Extract the [x, y] coordinate from the center of the cell holding the provided text.  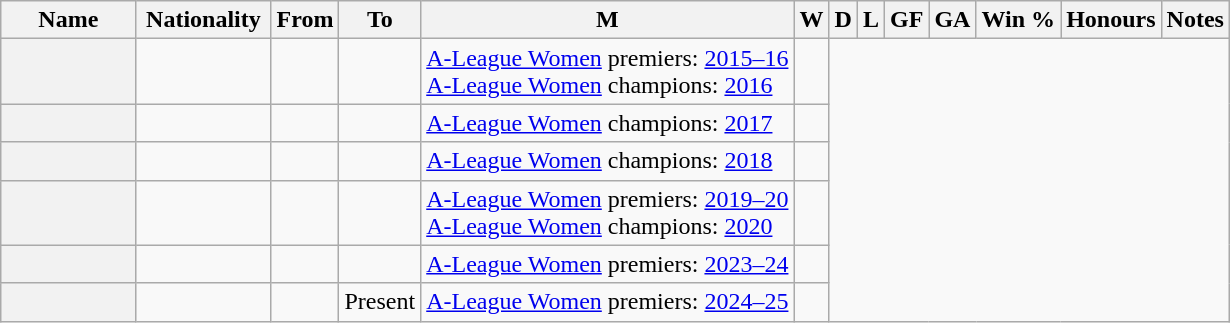
Nationality [204, 20]
GA [952, 20]
Honours [1111, 20]
A-League Women champions: 2017 [608, 123]
To [380, 20]
W [812, 20]
A-League Women premiers: 2015–16A-League Women champions: 2016 [608, 72]
GF [907, 20]
M [608, 20]
A-League Women premiers: 2024–25 [608, 302]
D [843, 20]
From [305, 20]
Name [68, 20]
A-League Women premiers: 2019–20A-League Women champions: 2020 [608, 212]
L [870, 20]
A-League Women champions: 2018 [608, 161]
Present [380, 302]
A-League Women premiers: 2023–24 [608, 264]
Notes [1195, 20]
Win % [1018, 20]
